Provide the (X, Y) coordinate of the cell's center where the given text is located.  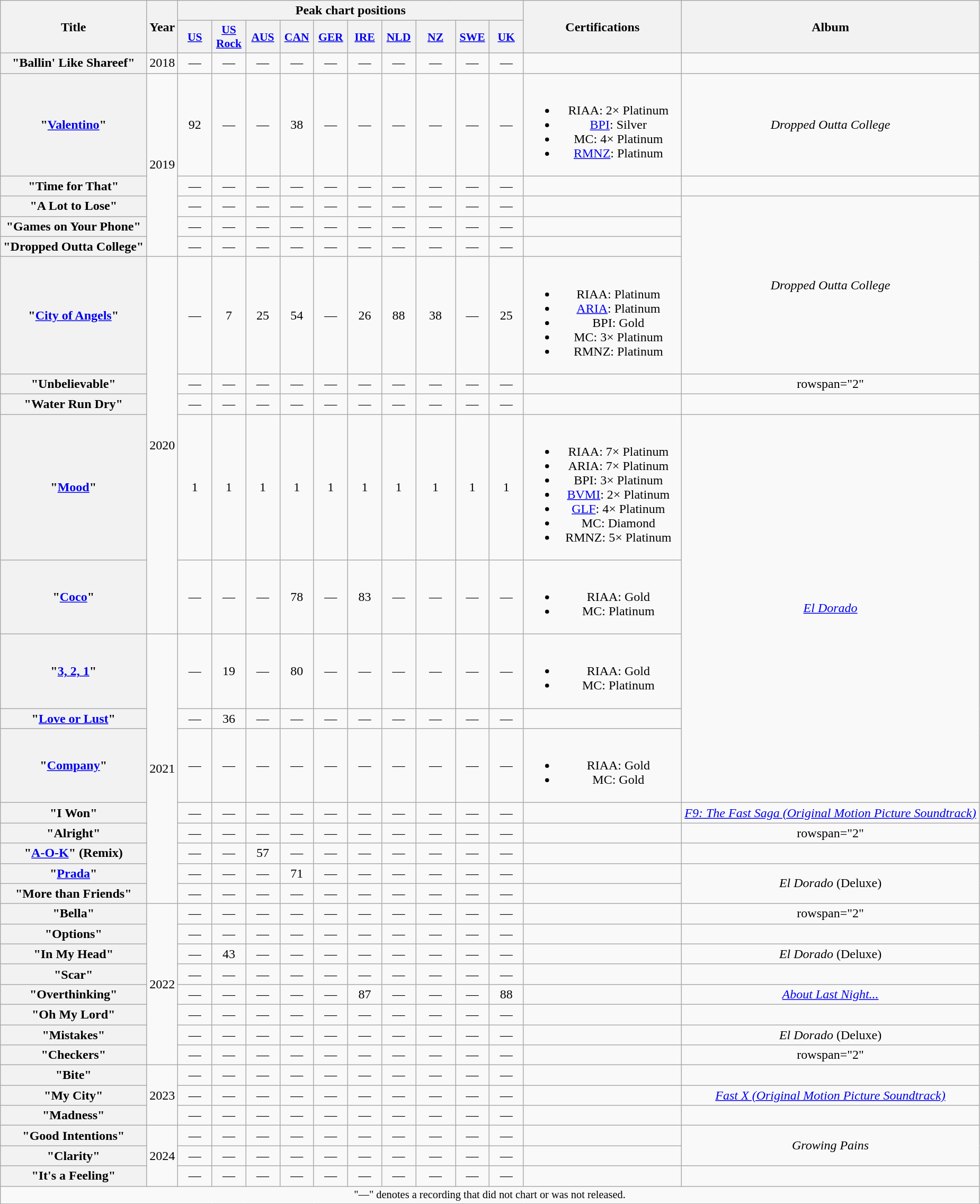
2023 (162, 1095)
Album (831, 26)
"My City" (74, 1095)
19 (229, 671)
RIAA: GoldMC: Gold (603, 766)
Certifications (603, 26)
"Checkers" (74, 1055)
"Dropped Outta College" (74, 246)
"Mistakes" (74, 1035)
71 (297, 873)
57 (263, 853)
"I Won" (74, 813)
"Overthinking" (74, 994)
92 (195, 125)
UK (506, 37)
"Prada" (74, 873)
2022 (162, 984)
"A-O-K" (Remix) (74, 853)
83 (364, 597)
Fast X (Original Motion Picture Soundtrack) (831, 1095)
2024 (162, 1156)
"Oh My Lord" (74, 1014)
"Valentino" (74, 125)
"Bella" (74, 914)
CAN (297, 37)
RIAA: PlatinumARIA: PlatinumBPI: GoldMC: 3× PlatinumRMNZ: Platinum (603, 315)
"Unbelievable" (74, 384)
RIAA: 2× PlatinumBPI: SilverMC: 4× PlatinumRMNZ: Platinum (603, 125)
"Options" (74, 934)
"Coco" (74, 597)
USRock (229, 37)
GER (331, 37)
54 (297, 315)
"Alright" (74, 833)
About Last Night... (831, 994)
Growing Pains (831, 1146)
NZ (435, 37)
"Clarity" (74, 1156)
2018 (162, 63)
SWE (473, 37)
NLD (398, 37)
"Time for That" (74, 186)
43 (229, 954)
"Scar" (74, 974)
7 (229, 315)
"—" denotes a recording that did not chart or was not released. (490, 1195)
F9: The Fast Saga (Original Motion Picture Soundtrack) (831, 813)
2021 (162, 769)
US (195, 37)
Year (162, 26)
"Good Intentions" (74, 1136)
80 (297, 671)
"More than Friends" (74, 893)
"Ballin' Like Shareef" (74, 63)
78 (297, 597)
2019 (162, 165)
IRE (364, 37)
El Dorado (831, 608)
"Games on Your Phone" (74, 226)
AUS (263, 37)
"Company" (74, 766)
"It's a Feeling" (74, 1176)
87 (364, 994)
RIAA: 7× PlatinumARIA: 7× PlatinumBPI: 3× PlatinumBVMI: 2× PlatinumGLF: 4× PlatinumMC: DiamondRMNZ: 5× Platinum (603, 488)
"City of Angels" (74, 315)
2020 (162, 445)
"Love or Lust" (74, 719)
36 (229, 719)
26 (364, 315)
"Mood" (74, 488)
"Madness" (74, 1116)
Peak chart positions (351, 11)
"3, 2, 1" (74, 671)
"A Lot to Lose" (74, 206)
"In My Head" (74, 954)
Title (74, 26)
"Water Run Dry" (74, 404)
"Bite" (74, 1075)
